Find where the given text appears and provide that cell's center as [x, y] coordinate. 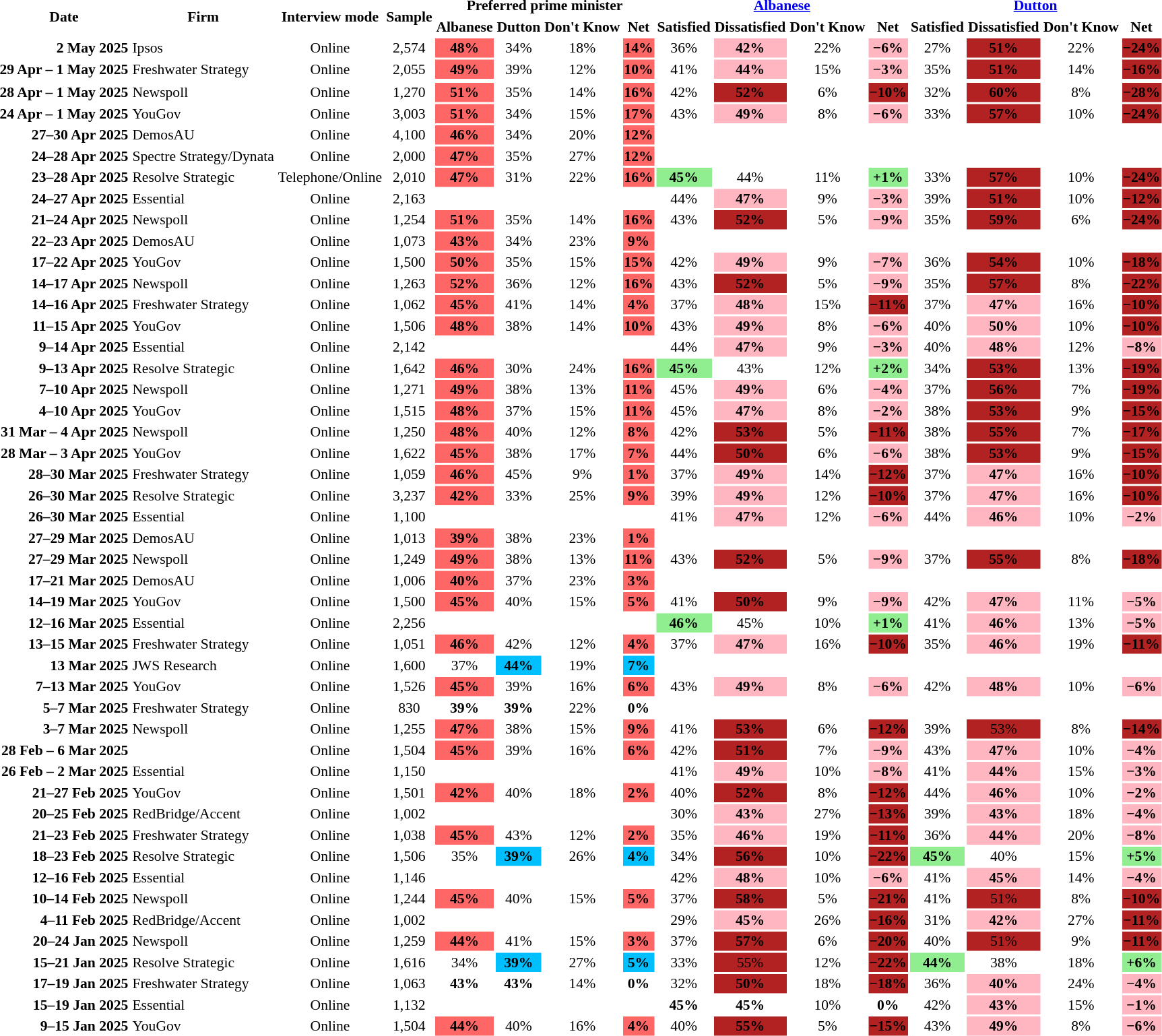
1,249 [410, 559]
−20% [888, 941]
54% [1004, 262]
1,250 [410, 432]
1,642 [410, 368]
1,526 [410, 686]
1,038 [410, 835]
1,013 [410, 538]
2,574 [410, 48]
1,062 [410, 304]
1,622 [410, 453]
−13% [888, 814]
1,073 [410, 241]
1,100 [410, 517]
1,150 [410, 771]
1,254 [410, 220]
830 [410, 707]
+2% [888, 368]
−17% [1141, 432]
Dutton [519, 27]
1,051 [410, 644]
Ipsos [203, 48]
JWS Research [203, 666]
1,006 [410, 581]
2,142 [410, 347]
3,003 [410, 113]
1,501 [410, 792]
Albanese [465, 27]
1,244 [410, 899]
1,259 [410, 941]
1,616 [410, 962]
4,100 [410, 135]
−21% [888, 899]
+6% [1141, 962]
2,010 [410, 177]
1,263 [410, 283]
60% [1004, 92]
3,237 [410, 496]
59% [1004, 220]
1,270 [410, 92]
−14% [1141, 729]
1,059 [410, 474]
1,063 [410, 983]
1,600 [410, 666]
58% [750, 899]
2,055 [410, 69]
1,515 [410, 411]
−1% [1141, 1005]
1,255 [410, 729]
29% [684, 920]
−7% [888, 262]
1,271 [410, 389]
Telephone/Online [330, 177]
1,132 [410, 1005]
Spectre Strategy/Dynata [203, 156]
2,163 [410, 198]
2,256 [410, 622]
2,000 [410, 156]
−28% [1141, 92]
25% [582, 496]
1,146 [410, 877]
+5% [1141, 856]
